Detect which cell encompasses the target text, then output its [x, y] center coordinate. 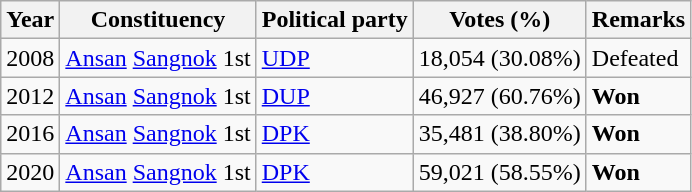
Political party [334, 20]
DUP [334, 96]
2008 [30, 58]
2012 [30, 96]
Remarks [638, 20]
35,481 (38.80%) [500, 134]
2016 [30, 134]
Year [30, 20]
UDP [334, 58]
Constituency [158, 20]
2020 [30, 172]
59,021 (58.55%) [500, 172]
Votes (%) [500, 20]
Defeated [638, 58]
18,054 (30.08%) [500, 58]
46,927 (60.76%) [500, 96]
